Provide the (X, Y) coordinate of the cell's center where the given text is located.  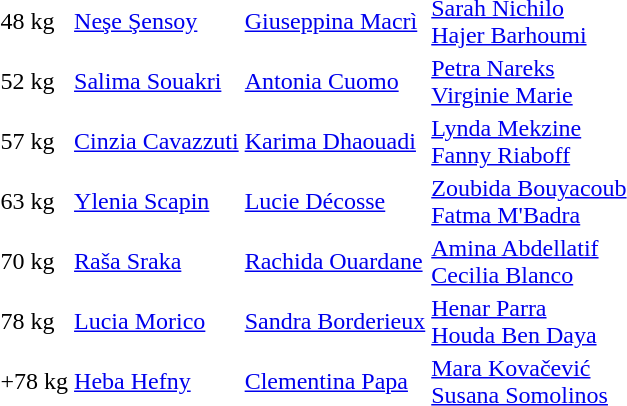
Cinzia Cavazzuti (157, 142)
Sandra Borderieux (335, 322)
Lucia Morico (157, 322)
Ylenia Scapin (157, 202)
Antonia Cuomo (335, 82)
Salima Souakri (157, 82)
Rachida Ouardane (335, 262)
Raša Sraka (157, 262)
Lucie Décosse (335, 202)
Karima Dhaouadi (335, 142)
